Return the (X, Y) coordinate for the center point of the cell that contains the specified text.  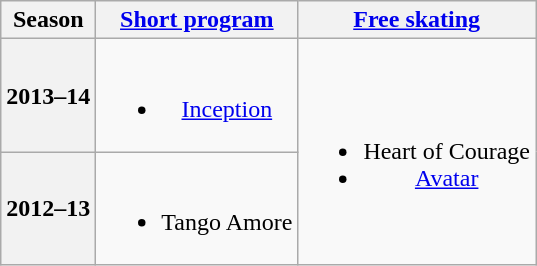
Heart of Courage Avatar (417, 152)
Free skating (417, 20)
2012–13 (48, 208)
Short program (197, 20)
Inception (197, 96)
2013–14 (48, 96)
Tango Amore (197, 208)
Season (48, 20)
